Pinpoint the cell where the given text exists, returning its (X, Y) midpoint coordinate. 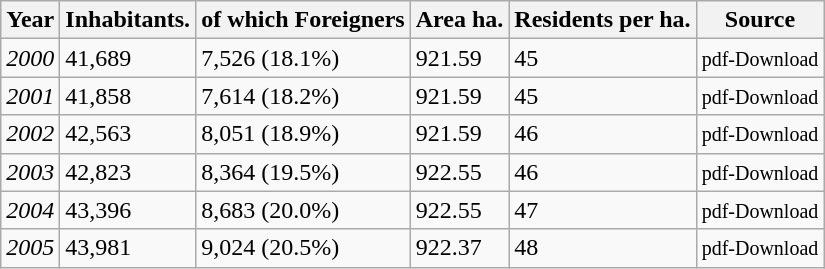
2001 (30, 96)
2002 (30, 134)
2003 (30, 172)
42,563 (128, 134)
Inhabitants. (128, 20)
8,364 (19.5%) (304, 172)
2005 (30, 248)
8,683 (20.0%) (304, 210)
Residents per ha. (602, 20)
47 (602, 210)
7,614 (18.2%) (304, 96)
Source (760, 20)
43,396 (128, 210)
41,858 (128, 96)
43,981 (128, 248)
7,526 (18.1%) (304, 58)
2000 (30, 58)
922.37 (460, 248)
Year (30, 20)
9,024 (20.5%) (304, 248)
of which Foreigners (304, 20)
48 (602, 248)
2004 (30, 210)
8,051 (18.9%) (304, 134)
42,823 (128, 172)
41,689 (128, 58)
Area ha. (460, 20)
